From the cell containing the given text, extract its center point as (x, y) coordinate. 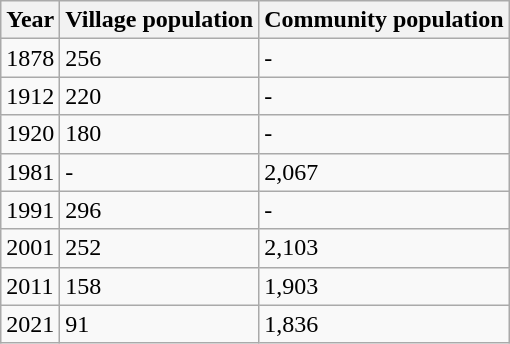
91 (160, 324)
2,067 (384, 172)
252 (160, 248)
Year (30, 20)
2011 (30, 286)
220 (160, 96)
1920 (30, 134)
Community population (384, 20)
256 (160, 58)
Village population (160, 20)
296 (160, 210)
1878 (30, 58)
1,903 (384, 286)
1981 (30, 172)
1991 (30, 210)
2,103 (384, 248)
158 (160, 286)
2021 (30, 324)
180 (160, 134)
2001 (30, 248)
1912 (30, 96)
1,836 (384, 324)
